Return (X, Y) of the center of cell containing provided text 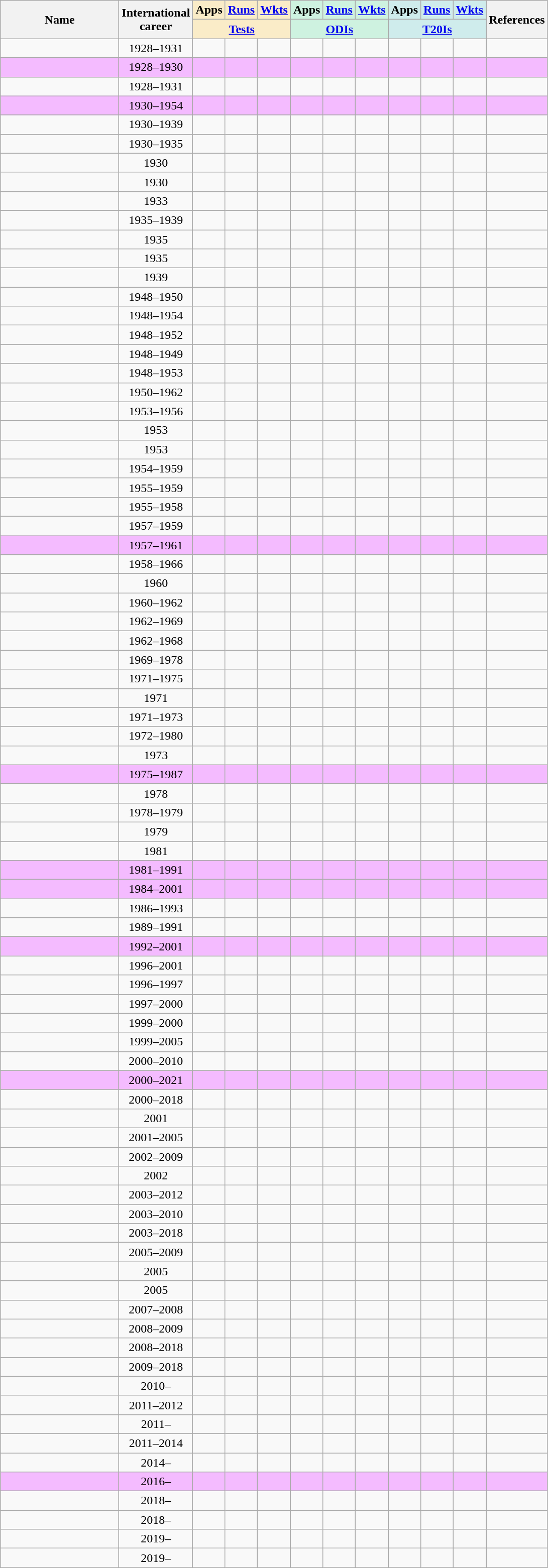
1930–1954 (156, 105)
1999–2005 (156, 1042)
2011–2012 (156, 1405)
2002–2009 (156, 1156)
Name (60, 20)
1957–1961 (156, 545)
1928–1930 (156, 67)
2003–2010 (156, 1214)
1953–1956 (156, 411)
2007–2008 (156, 1309)
2000–2021 (156, 1080)
1979 (156, 831)
1986–1993 (156, 908)
1957–1959 (156, 526)
1933 (156, 201)
1948–1952 (156, 335)
2000–2010 (156, 1061)
1954–1959 (156, 468)
2011– (156, 1424)
2016– (156, 1482)
2008–2018 (156, 1348)
2011–2014 (156, 1443)
1962–1969 (156, 622)
1981 (156, 851)
1975–1987 (156, 774)
1972–1980 (156, 736)
1955–1958 (156, 507)
1958–1966 (156, 564)
1996–1997 (156, 985)
1930–1935 (156, 144)
2001–2005 (156, 1137)
1989–1991 (156, 927)
1971–1973 (156, 717)
2001 (156, 1118)
1981–1991 (156, 870)
Internationalcareer (156, 20)
1984–2001 (156, 889)
1948–1949 (156, 354)
1997–2000 (156, 1004)
1971 (156, 698)
1978–1979 (156, 812)
1948–1950 (156, 297)
1948–1954 (156, 316)
References (517, 20)
2002 (156, 1176)
2010– (156, 1386)
1996–2001 (156, 966)
1935–1939 (156, 220)
1978 (156, 793)
ODIs (340, 29)
Tests (242, 29)
2000–2018 (156, 1099)
T20Is (437, 29)
1969–1978 (156, 660)
1973 (156, 755)
2005–2009 (156, 1252)
1962–1968 (156, 641)
2009–2018 (156, 1367)
1948–1953 (156, 373)
1939 (156, 278)
2003–2018 (156, 1233)
1971–1975 (156, 679)
2008–2009 (156, 1329)
2014– (156, 1463)
1930–1939 (156, 125)
1950–1962 (156, 392)
1960–1962 (156, 602)
1992–2001 (156, 946)
1999–2000 (156, 1023)
1960 (156, 583)
1955–1959 (156, 488)
2003–2012 (156, 1195)
